Provide the [X, Y] coordinate of the cell's center where the given text is located.  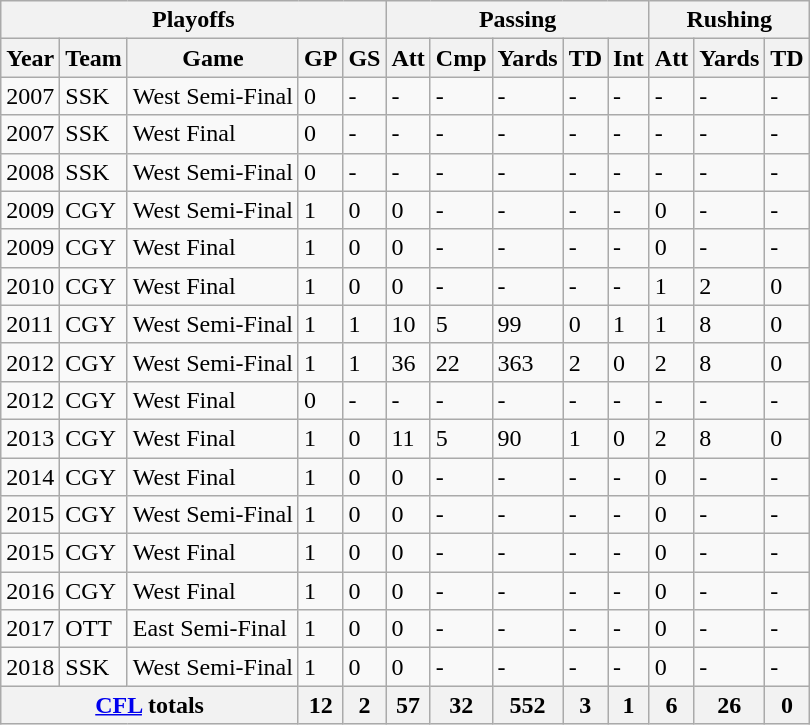
99 [528, 324]
GS [364, 58]
Year [30, 58]
363 [528, 362]
552 [528, 705]
2016 [30, 591]
90 [528, 438]
22 [461, 362]
3 [585, 705]
OTT [94, 629]
Cmp [461, 58]
2011 [30, 324]
6 [671, 705]
Passing [518, 20]
Rushing [729, 20]
East Semi-Final [212, 629]
Team [94, 58]
2008 [30, 172]
2010 [30, 286]
2018 [30, 667]
12 [320, 705]
Playoffs [194, 20]
32 [461, 705]
26 [730, 705]
CFL totals [150, 705]
57 [408, 705]
2014 [30, 477]
Game [212, 58]
36 [408, 362]
10 [408, 324]
Int [629, 58]
11 [408, 438]
2013 [30, 438]
2017 [30, 629]
GP [320, 58]
